Pinpoint the cell where the given text exists, returning its [X, Y] midpoint coordinate. 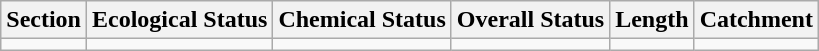
Catchment [756, 20]
Ecological Status [179, 20]
Chemical Status [362, 20]
Section [44, 20]
Length [652, 20]
Overall Status [530, 20]
